Determine the [x, y] coordinate at the center of the cell enclosing the given text.  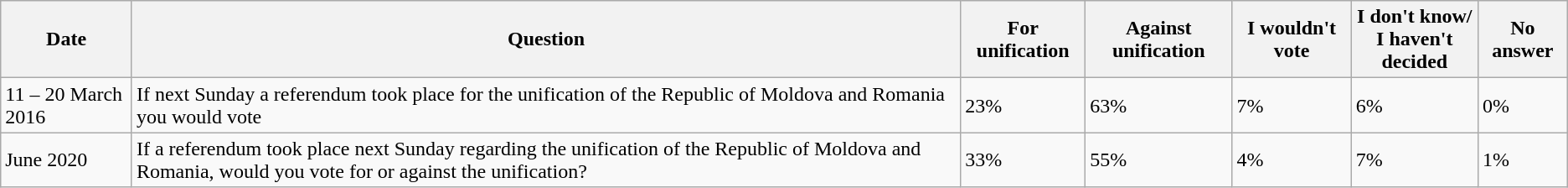
Against unification [1159, 39]
If next Sunday a referendum took place for the unification of the Republic of Moldova and Romania you would vote [546, 106]
33% [1024, 159]
No answer [1523, 39]
I don't know/I haven't decided [1414, 39]
1% [1523, 159]
For unification [1024, 39]
55% [1159, 159]
0% [1523, 106]
I wouldn't vote [1292, 39]
23% [1024, 106]
6% [1414, 106]
63% [1159, 106]
Date [67, 39]
June 2020 [67, 159]
Question [546, 39]
11 – 20 March 2016 [67, 106]
4% [1292, 159]
